Locate the cell with the specified text and output its (X, Y) center coordinate. 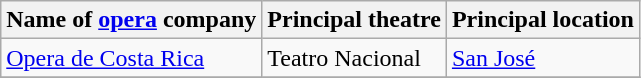
Principal theatre (354, 20)
Teatro Nacional (354, 58)
Principal location (542, 20)
Opera de Costa Rica (132, 58)
San José (542, 58)
Name of opera company (132, 20)
